Capture the cell that displays the provided text and extract its (x, y) central coordinate. 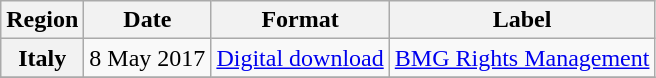
Italy (42, 58)
Format (300, 20)
Digital download (300, 58)
Label (522, 20)
Date (148, 20)
8 May 2017 (148, 58)
Region (42, 20)
BMG Rights Management (522, 58)
